Detect which cell encompasses the target text, then output its (x, y) center coordinate. 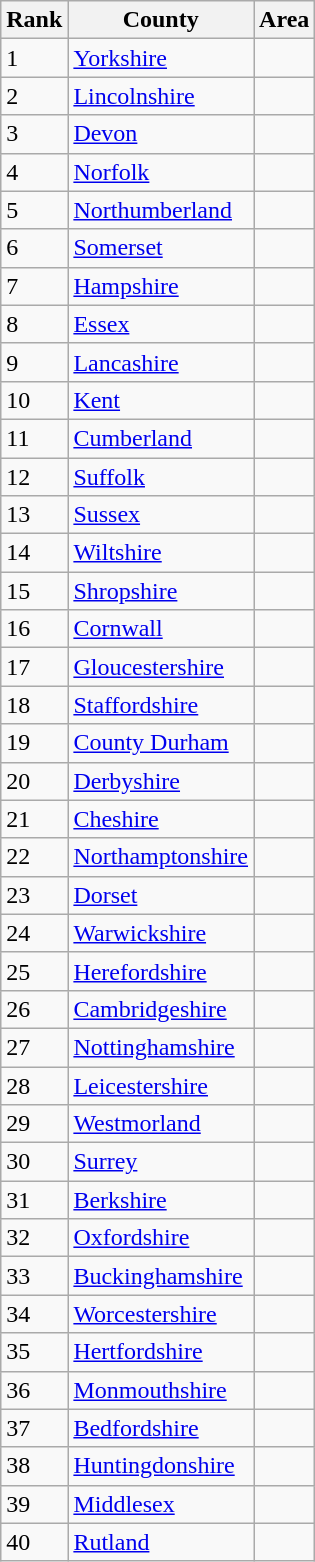
17 (34, 667)
29 (34, 1124)
Warwickshire (161, 933)
Oxfordshire (161, 1238)
33 (34, 1276)
Staffordshire (161, 705)
Dorset (161, 895)
16 (34, 629)
19 (34, 743)
38 (34, 1466)
Middlesex (161, 1504)
34 (34, 1314)
36 (34, 1390)
12 (34, 477)
23 (34, 895)
6 (34, 248)
5 (34, 210)
Surrey (161, 1162)
14 (34, 553)
Northamptonshire (161, 857)
Rutland (161, 1542)
Herefordshire (161, 971)
Somerset (161, 248)
25 (34, 971)
Cornwall (161, 629)
Gloucestershire (161, 667)
Bedfordshire (161, 1428)
Nottinghamshire (161, 1047)
2 (34, 96)
Sussex (161, 515)
Northumberland (161, 210)
County (161, 20)
35 (34, 1352)
7 (34, 286)
Devon (161, 134)
39 (34, 1504)
Hampshire (161, 286)
21 (34, 819)
31 (34, 1200)
Wiltshire (161, 553)
Suffolk (161, 477)
Westmorland (161, 1124)
10 (34, 400)
28 (34, 1085)
13 (34, 515)
Derbyshire (161, 781)
Huntingdonshire (161, 1466)
Norfolk (161, 172)
15 (34, 591)
18 (34, 705)
Buckinghamshire (161, 1276)
Leicestershire (161, 1085)
30 (34, 1162)
Monmouthshire (161, 1390)
32 (34, 1238)
Essex (161, 324)
8 (34, 324)
Cheshire (161, 819)
Worcestershire (161, 1314)
4 (34, 172)
3 (34, 134)
Cambridgeshire (161, 1009)
11 (34, 438)
24 (34, 933)
Hertfordshire (161, 1352)
Shropshire (161, 591)
Area (284, 20)
40 (34, 1542)
Rank (34, 20)
20 (34, 781)
1 (34, 58)
County Durham (161, 743)
26 (34, 1009)
Lincolnshire (161, 96)
22 (34, 857)
37 (34, 1428)
9 (34, 362)
27 (34, 1047)
Berkshire (161, 1200)
Yorkshire (161, 58)
Kent (161, 400)
Cumberland (161, 438)
Lancashire (161, 362)
